Provide the (x, y) coordinate of the cell's center where the given text is located.  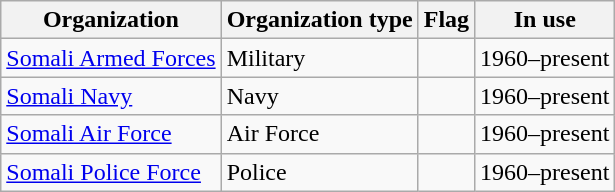
Military (320, 58)
Flag (446, 20)
Somali Armed Forces (111, 58)
Air Force (320, 134)
Navy (320, 96)
Somali Air Force (111, 134)
Somali Police Force (111, 172)
Police (320, 172)
In use (545, 20)
Somali Navy (111, 96)
Organization type (320, 20)
Organization (111, 20)
